Identify which cell holds the provided text, then report its (x, y) central coordinate. 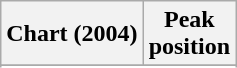
Chart (2004) (72, 34)
Peakposition (189, 34)
